Return the (X, Y) coordinate for the center point of the cell that contains the specified text.  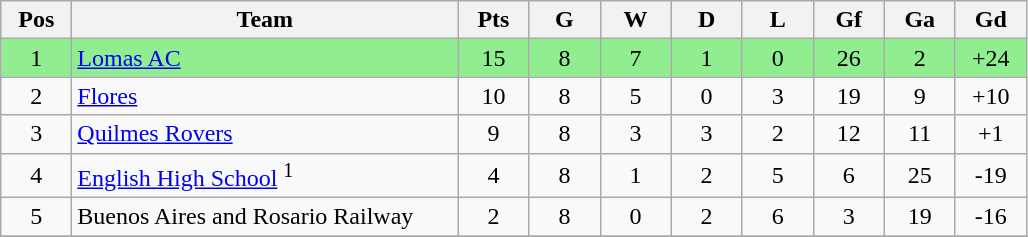
10 (494, 96)
English High School 1 (265, 176)
Lomas AC (265, 58)
-16 (990, 217)
D (706, 20)
26 (848, 58)
Flores (265, 96)
Gd (990, 20)
L (778, 20)
Buenos Aires and Rosario Railway (265, 217)
25 (920, 176)
7 (636, 58)
15 (494, 58)
+24 (990, 58)
Team (265, 20)
11 (920, 134)
W (636, 20)
12 (848, 134)
Gf (848, 20)
Quilmes Rovers (265, 134)
-19 (990, 176)
Pos (36, 20)
Ga (920, 20)
G (564, 20)
+1 (990, 134)
+10 (990, 96)
Pts (494, 20)
